Return [x, y] of the center of cell containing provided text 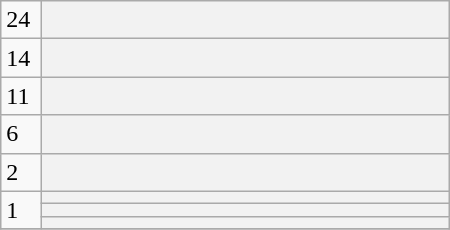
2 [22, 172]
14 [22, 58]
11 [22, 96]
1 [22, 210]
24 [22, 20]
6 [22, 134]
